Find where the given text appears and provide that cell's center as (x, y) coordinate. 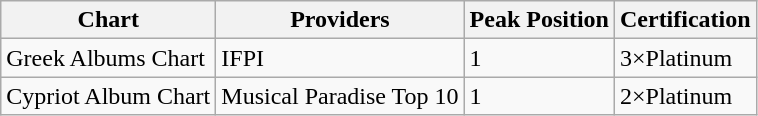
Musical Paradise Top 10 (340, 96)
3×Platinum (685, 58)
IFPI (340, 58)
Certification (685, 20)
Providers (340, 20)
Cypriot Album Chart (108, 96)
Chart (108, 20)
Peak Position (539, 20)
2×Platinum (685, 96)
Greek Albums Chart (108, 58)
